Return (x, y) of the center of cell containing provided text 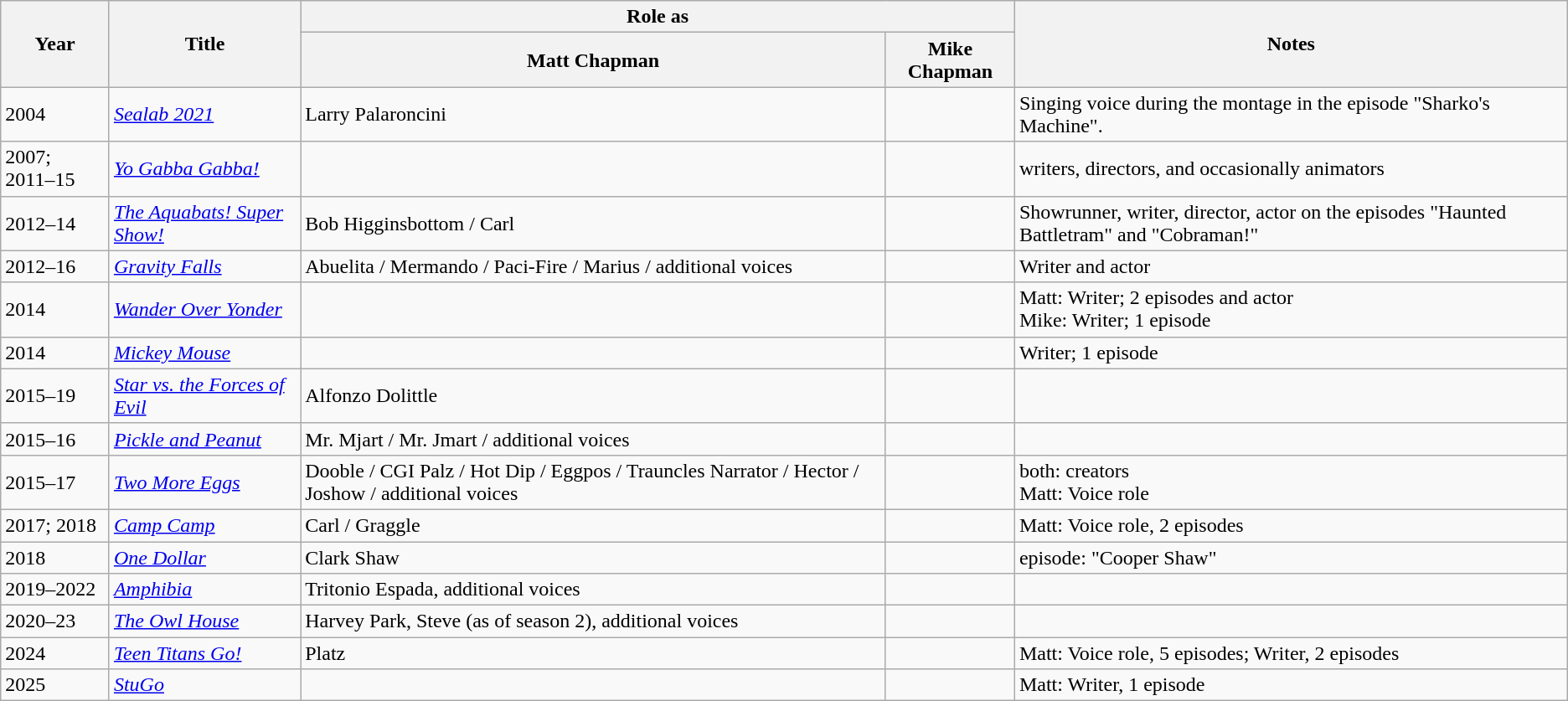
The Owl House (204, 621)
Matt: Voice role, 2 episodes (1291, 525)
2025 (55, 685)
Showrunner, writer, director, actor on the episodes "Haunted Battletram" and "Cobraman!" (1291, 223)
2015–17 (55, 482)
Carl / Graggle (593, 525)
Clark Shaw (593, 557)
Pickle and Peanut (204, 439)
Wander Over Yonder (204, 310)
Harvey Park, Steve (as of season 2), additional voices (593, 621)
Title (204, 44)
Abuelita / Mermando / Paci-Fire / Marius / additional voices (593, 266)
2012–14 (55, 223)
The Aquabats! Super Show! (204, 223)
Alfonzo Dolittle (593, 395)
Platz (593, 653)
Role as (658, 17)
Tritonio Espada, additional voices (593, 590)
2018 (55, 557)
2007; 2011–15 (55, 169)
Dooble / CGI Palz / Hot Dip / Eggpos / Trauncles Narrator / Hector / Joshow / additional voices (593, 482)
Writer; 1 episode (1291, 353)
Yo Gabba Gabba! (204, 169)
Matt: Writer, 1 episode (1291, 685)
Teen Titans Go! (204, 653)
Singing voice during the montage in the episode "Sharko's Machine". (1291, 114)
Matt: Writer; 2 episodes and actorMike: Writer; 1 episode (1291, 310)
One Dollar (204, 557)
StuGo (204, 685)
2024 (55, 653)
Mike Chapman (950, 60)
episode: "Cooper Shaw" (1291, 557)
Notes (1291, 44)
2015–19 (55, 395)
2015–16 (55, 439)
2012–16 (55, 266)
2019–2022 (55, 590)
Year (55, 44)
Star vs. the Forces of Evil (204, 395)
both: creatorsMatt: Voice role (1291, 482)
Two More Eggs (204, 482)
Gravity Falls (204, 266)
2020–23 (55, 621)
Larry Palaroncini (593, 114)
writers, directors, and occasionally animators (1291, 169)
Bob Higginsbottom / Carl (593, 223)
Camp Camp (204, 525)
Matt Chapman (593, 60)
2017; 2018 (55, 525)
2004 (55, 114)
Mr. Mjart / Mr. Jmart / additional voices (593, 439)
Sealab 2021 (204, 114)
Matt: Voice role, 5 episodes; Writer, 2 episodes (1291, 653)
Writer and actor (1291, 266)
Mickey Mouse (204, 353)
Amphibia (204, 590)
